Find where the given text appears and provide that cell's center as [X, Y] coordinate. 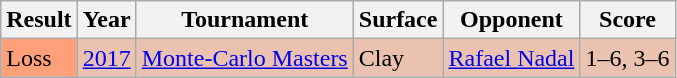
Rafael Nadal [512, 58]
Result [39, 20]
Clay [398, 58]
Loss [39, 58]
Opponent [512, 20]
Surface [398, 20]
Year [106, 20]
Score [628, 20]
Tournament [244, 20]
1–6, 3–6 [628, 58]
Monte-Carlo Masters [244, 58]
2017 [106, 58]
